Scan for the cell matching the given text and deliver its [x, y] coordinate at center. 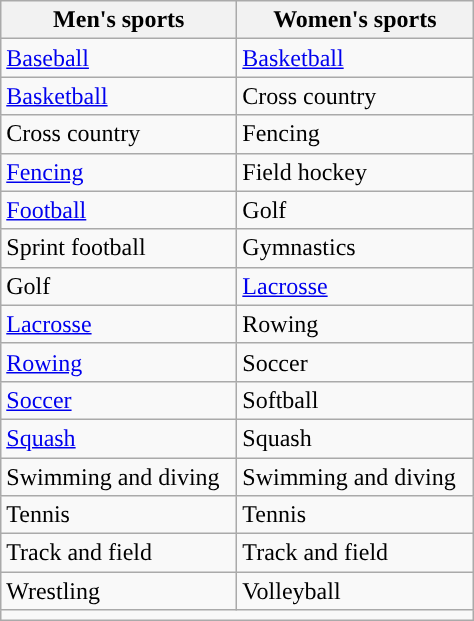
Football [119, 210]
Volleyball [355, 591]
Softball [355, 400]
Men's sports [119, 20]
Sprint football [119, 248]
Field hockey [355, 172]
Wrestling [119, 591]
Women's sports [355, 20]
Gymnastics [355, 248]
Baseball [119, 58]
